Return the (x, y) coordinate for the center point of the cell that contains the specified text.  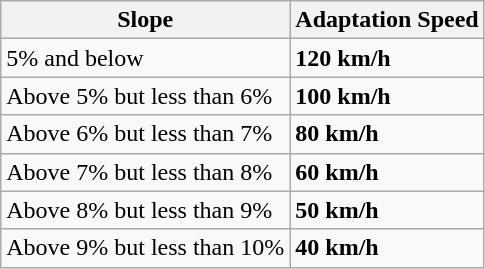
100 km/h (387, 96)
50 km/h (387, 210)
Above 6% but less than 7% (146, 134)
80 km/h (387, 134)
40 km/h (387, 248)
Adaptation Speed (387, 20)
120 km/h (387, 58)
Above 9% but less than 10% (146, 248)
Above 7% but less than 8% (146, 172)
Above 5% but less than 6% (146, 96)
Slope (146, 20)
Above 8% but less than 9% (146, 210)
5% and below (146, 58)
60 km/h (387, 172)
